For the text-containing cell, return its midpoint in (x, y) coordinate format. 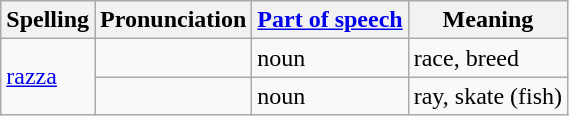
race, breed (488, 58)
Part of speech (330, 20)
Meaning (488, 20)
Spelling (48, 20)
Pronunciation (174, 20)
ray, skate (fish) (488, 96)
razza (48, 77)
